Return the [X, Y] coordinate for the center point of the cell that contains the specified text.  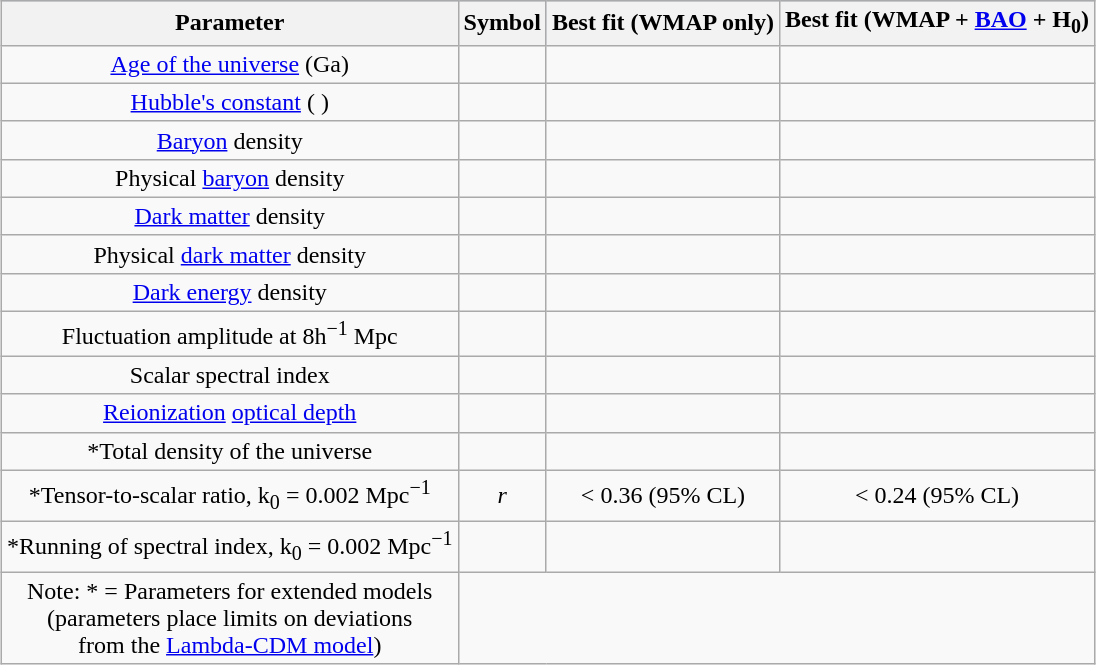
Parameter [230, 23]
Age of the universe (Ga) [230, 64]
Physical baryon density [230, 178]
Best fit (WMAP only) [662, 23]
Scalar spectral index [230, 375]
*Tensor-to-scalar ratio, k0 = 0.002 Mpc−1 [230, 496]
Symbol [502, 23]
Reionization optical depth [230, 413]
Dark energy density [230, 292]
Physical dark matter density [230, 254]
r [502, 496]
Note: * = Parameters for extended models(parameters place limits on deviationsfrom the Lambda-CDM model) [230, 618]
Hubble's constant ( ) [230, 102]
*Running of spectral index, k0 = 0.002 Mpc−1 [230, 546]
Fluctuation amplitude at 8h−1 Mpc [230, 334]
< 0.36 (95% CL) [662, 496]
Baryon density [230, 140]
< 0.24 (95% CL) [936, 496]
*Total density of the universe [230, 451]
Best fit (WMAP + BAO + H0) [936, 23]
Dark matter density [230, 216]
